Locate the cell with the specified text and output its (x, y) center coordinate. 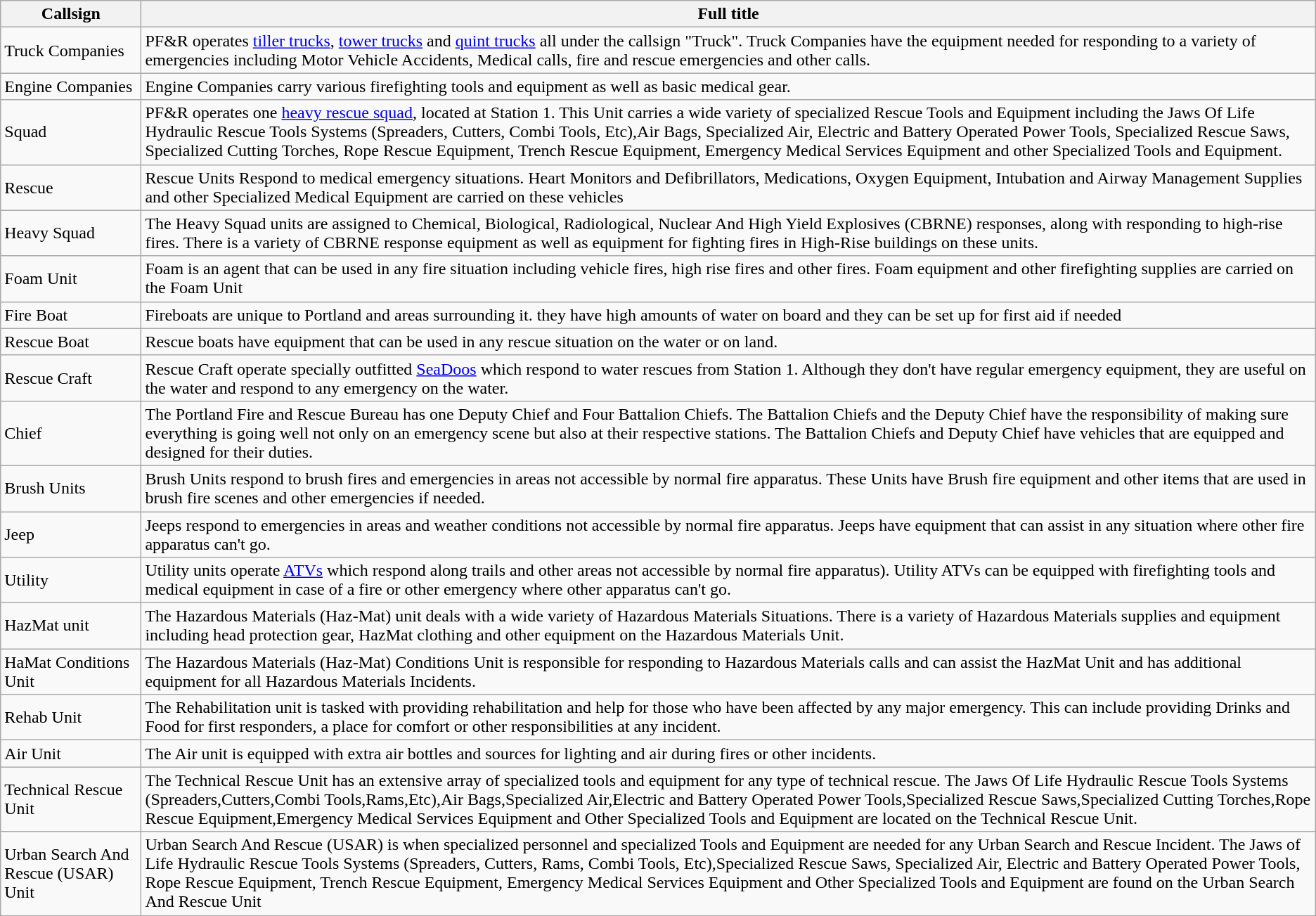
Urban Search And Rescue (USAR) Unit (71, 873)
HazMat unit (71, 626)
Rescue Craft (71, 378)
Fireboats are unique to Portland and areas surrounding it. they have high amounts of water on board and they can be set up for first aid if needed (728, 315)
Callsign (71, 14)
Full title (728, 14)
Rehab Unit (71, 717)
Air Unit (71, 754)
Rescue (71, 187)
Foam Unit (71, 278)
The Air unit is equipped with extra air bottles and sources for lighting and air during fires or other incidents. (728, 754)
Truck Companies (71, 51)
Rescue boats have equipment that can be used in any rescue situation on the water or on land. (728, 342)
Brush Units (71, 488)
Engine Companies (71, 86)
HaMat Conditions Unit (71, 672)
Fire Boat (71, 315)
Engine Companies carry various firefighting tools and equipment as well as basic medical gear. (728, 86)
Chief (71, 433)
Technical Rescue Unit (71, 799)
Utility (71, 581)
Rescue Boat (71, 342)
Heavy Squad (71, 233)
Squad (71, 132)
Jeep (71, 534)
